Pinpoint the cell where the given text exists, returning its [x, y] midpoint coordinate. 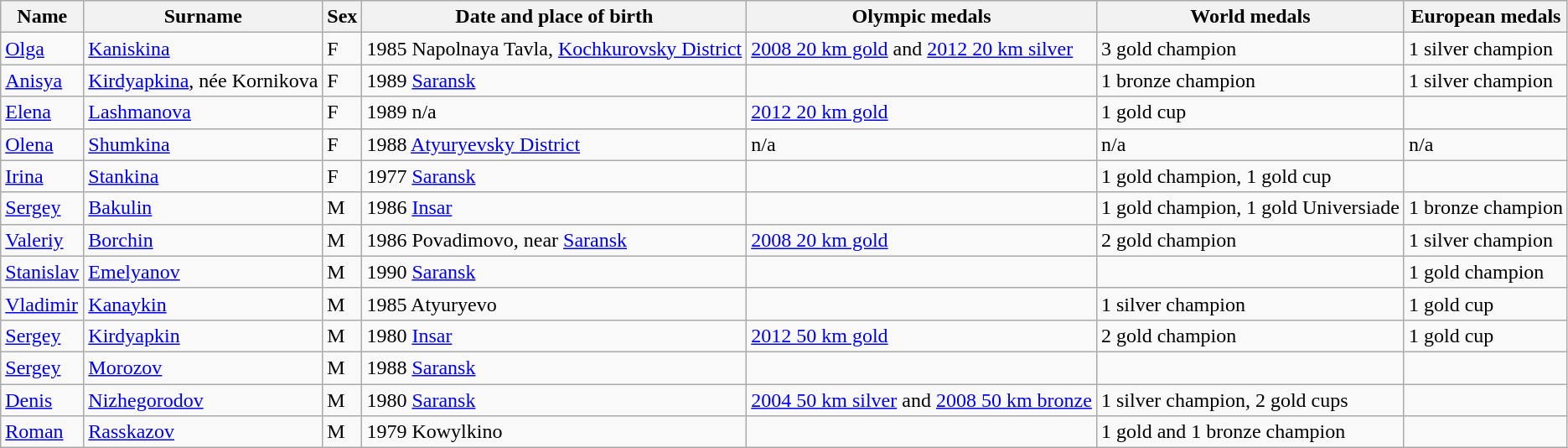
1990 Saransk [555, 272]
Denis [42, 400]
Vladimir [42, 304]
Sex [342, 17]
1989 n/a [555, 112]
1 silver champion, 2 gold cups [1250, 400]
1988 Atyuryevsky District [555, 144]
Kirdyapkin [203, 336]
1985 Napolnaya Tavla, Kochkurovsky District [555, 49]
Olena [42, 144]
Kaniskina [203, 49]
1979 Kowylkino [555, 432]
1988 Saransk [555, 367]
Rasskazov [203, 432]
1 gold champion, 1 gold Universiade [1250, 208]
Roman [42, 432]
3 gold champion [1250, 49]
Nizhegorodov [203, 400]
World medals [1250, 17]
1 gold champion, 1 gold cup [1250, 176]
Kirdyapkina, née Kornikova [203, 81]
Elena [42, 112]
Emelyanov [203, 272]
Bakulin [203, 208]
1989 Saransk [555, 81]
Morozov [203, 367]
Olga [42, 49]
Anisya [42, 81]
1980 Saransk [555, 400]
1 gold champion [1485, 272]
2008 20 km gold and 2012 20 km silver [922, 49]
1986 Insar [555, 208]
2012 50 km gold [922, 336]
2008 20 km gold [922, 240]
Olympic medals [922, 17]
1 gold and 1 bronze champion [1250, 432]
2004 50 km silver and 2008 50 km bronze [922, 400]
1986 Povadimovo, near Saransk [555, 240]
2012 20 km gold [922, 112]
Name [42, 17]
Kanaykin [203, 304]
European medals [1485, 17]
1985 Atyuryevo [555, 304]
Stankina [203, 176]
Stanislav [42, 272]
Date and place of birth [555, 17]
Valeriy [42, 240]
Irina [42, 176]
1977 Saransk [555, 176]
1980 Insar [555, 336]
Surname [203, 17]
Shumkina [203, 144]
Lashmanova [203, 112]
Borchin [203, 240]
